Return (X, Y) of the center of cell containing provided text 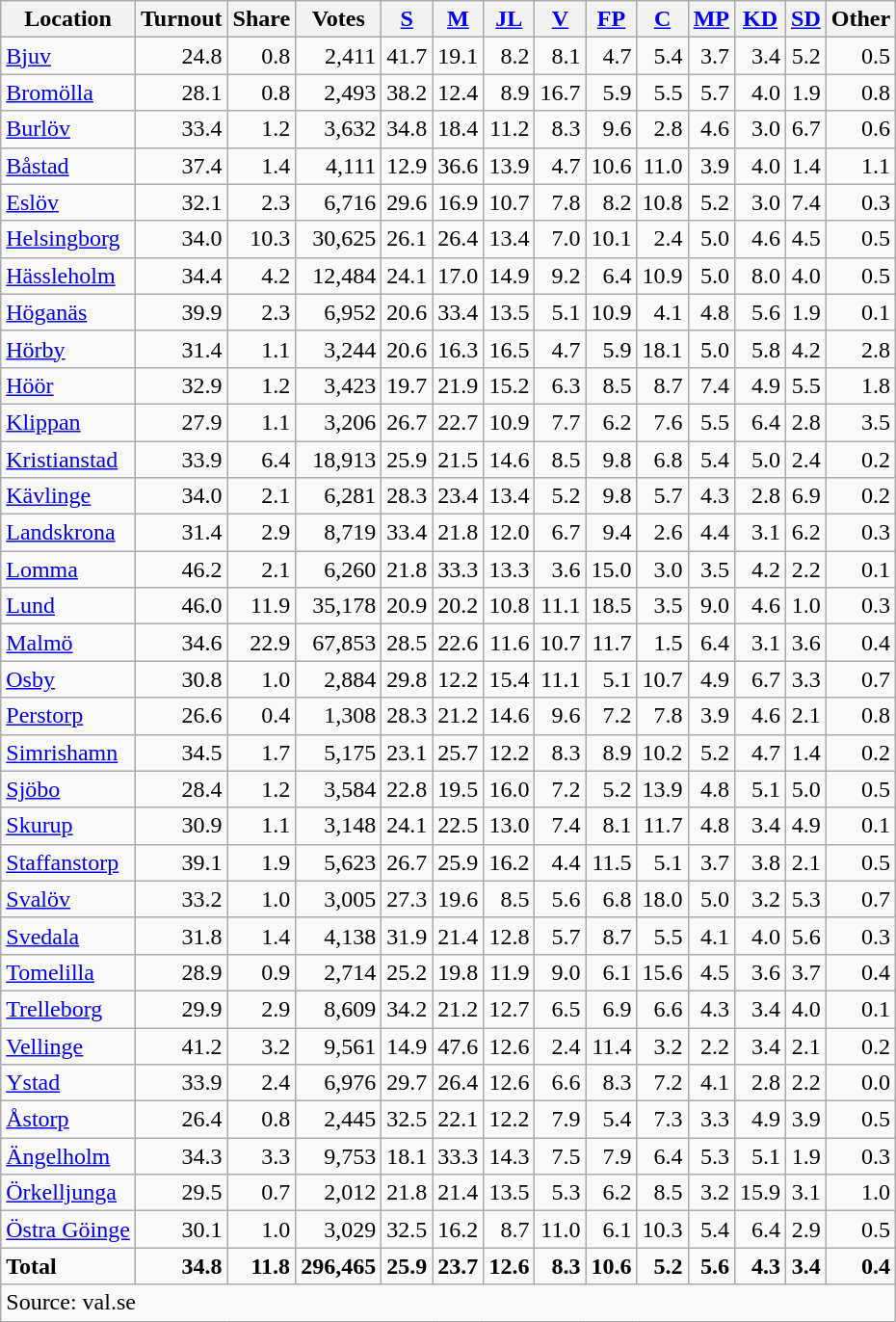
9.2 (561, 276)
Ängelholm (68, 1156)
10.2 (663, 753)
15.4 (509, 679)
10.1 (611, 239)
16.0 (509, 789)
2,411 (339, 56)
38.2 (407, 93)
Landskrona (68, 533)
19.8 (459, 972)
41.2 (181, 1045)
22.1 (459, 1120)
11.2 (509, 129)
31.9 (407, 936)
2.6 (663, 533)
36.6 (459, 166)
3,029 (339, 1229)
Tomelilla (68, 972)
16.7 (561, 93)
Östra Göinge (68, 1229)
3,244 (339, 349)
Vellinge (68, 1045)
Hässleholm (68, 276)
67,853 (339, 643)
Source: val.se (449, 1303)
7.0 (561, 239)
Ystad (68, 1083)
4,138 (339, 936)
29.7 (407, 1083)
7.3 (663, 1120)
Osby (68, 679)
2,493 (339, 93)
32.1 (181, 202)
20.9 (407, 606)
16.9 (459, 202)
Total (68, 1266)
5,175 (339, 753)
Hörby (68, 349)
29.5 (181, 1193)
Bromölla (68, 93)
32.9 (181, 385)
C (663, 19)
Malmö (68, 643)
12.8 (509, 936)
15.0 (611, 569)
19.1 (459, 56)
25.2 (407, 972)
6.3 (561, 385)
14.3 (509, 1156)
8.0 (759, 276)
9.4 (611, 533)
2,714 (339, 972)
Svedala (68, 936)
8,609 (339, 1009)
6,260 (339, 569)
Location (68, 19)
Share (262, 19)
Svalöv (68, 899)
V (561, 19)
12.7 (509, 1009)
7.6 (663, 422)
30.9 (181, 826)
39.9 (181, 312)
9,561 (339, 1045)
7.7 (561, 422)
16.5 (509, 349)
Skurup (68, 826)
30.1 (181, 1229)
23.7 (459, 1266)
46.2 (181, 569)
Perstorp (68, 716)
18.0 (663, 899)
12.9 (407, 166)
19.7 (407, 385)
Votes (339, 19)
Trelleborg (68, 1009)
3,632 (339, 129)
22.7 (459, 422)
Eslöv (68, 202)
18.4 (459, 129)
31.8 (181, 936)
2,012 (339, 1193)
17.0 (459, 276)
1,308 (339, 716)
JL (509, 19)
29.9 (181, 1009)
23.4 (459, 496)
11.6 (509, 643)
22.6 (459, 643)
34.4 (181, 276)
28.4 (181, 789)
13.0 (509, 826)
15.2 (509, 385)
MP (711, 19)
1.8 (860, 385)
5,623 (339, 862)
11.4 (611, 1045)
1.7 (262, 753)
24.8 (181, 56)
29.6 (407, 202)
28.1 (181, 93)
12.4 (459, 93)
M (459, 19)
6.5 (561, 1009)
Burlöv (68, 129)
Lomma (68, 569)
Sjöbo (68, 789)
6,952 (339, 312)
18.5 (611, 606)
22.8 (407, 789)
34.5 (181, 753)
6,281 (339, 496)
0.9 (262, 972)
25.7 (459, 753)
28.9 (181, 972)
Båstad (68, 166)
3,206 (339, 422)
20.2 (459, 606)
0.0 (860, 1083)
12.0 (509, 533)
2,445 (339, 1120)
29.8 (407, 679)
37.4 (181, 166)
Bjuv (68, 56)
4,111 (339, 166)
19.6 (459, 899)
21.5 (459, 460)
34.6 (181, 643)
Örkelljunga (68, 1193)
11.5 (611, 862)
35,178 (339, 606)
Höganäs (68, 312)
30.8 (181, 679)
Staffanstorp (68, 862)
46.0 (181, 606)
34.3 (181, 1156)
30,625 (339, 239)
8,719 (339, 533)
Other (860, 19)
3,005 (339, 899)
12,484 (339, 276)
Helsingborg (68, 239)
13.3 (509, 569)
3,423 (339, 385)
7.5 (561, 1156)
15.6 (663, 972)
28.5 (407, 643)
27.9 (181, 422)
34.2 (407, 1009)
9,753 (339, 1156)
11.8 (262, 1266)
FP (611, 19)
S (407, 19)
Simrishamn (68, 753)
Höör (68, 385)
33.2 (181, 899)
26.6 (181, 716)
41.7 (407, 56)
27.3 (407, 899)
19.5 (459, 789)
3.8 (759, 862)
0.6 (860, 129)
15.9 (759, 1193)
16.3 (459, 349)
2,884 (339, 679)
3,148 (339, 826)
Lund (68, 606)
SD (806, 19)
3,584 (339, 789)
47.6 (459, 1045)
KD (759, 19)
Turnout (181, 19)
Kristianstad (68, 460)
1.5 (663, 643)
Kävlinge (68, 496)
5.8 (759, 349)
22.5 (459, 826)
22.9 (262, 643)
26.1 (407, 239)
21.9 (459, 385)
6,976 (339, 1083)
18,913 (339, 460)
39.1 (181, 862)
23.1 (407, 753)
Klippan (68, 422)
Åstorp (68, 1120)
296,465 (339, 1266)
6,716 (339, 202)
